For the text-containing cell, return its midpoint in (X, Y) coordinate format. 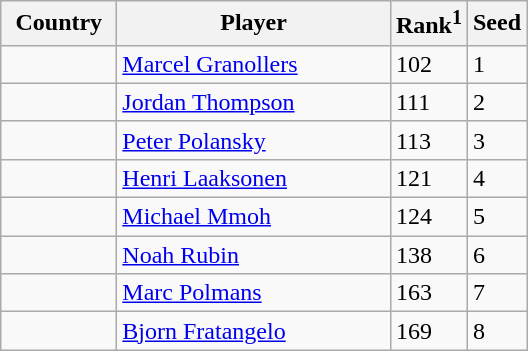
6 (496, 255)
Peter Polansky (254, 140)
Country (59, 24)
Player (254, 24)
163 (428, 293)
124 (428, 217)
2 (496, 102)
Jordan Thompson (254, 102)
Noah Rubin (254, 255)
Marcel Granollers (254, 64)
102 (428, 64)
4 (496, 178)
3 (496, 140)
169 (428, 331)
Henri Laaksonen (254, 178)
Marc Polmans (254, 293)
Michael Mmoh (254, 217)
5 (496, 217)
7 (496, 293)
Rank1 (428, 24)
113 (428, 140)
121 (428, 178)
8 (496, 331)
1 (496, 64)
Seed (496, 24)
111 (428, 102)
Bjorn Fratangelo (254, 331)
138 (428, 255)
